Scan for the cell matching the given text and deliver its (X, Y) coordinate at center. 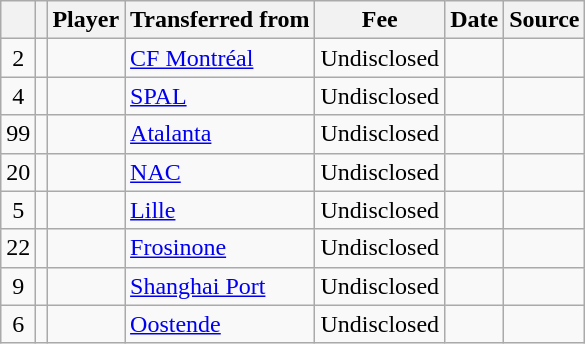
Lille (220, 210)
Fee (380, 20)
6 (18, 324)
NAC (220, 172)
22 (18, 248)
9 (18, 286)
SPAL (220, 96)
2 (18, 58)
Shanghai Port (220, 286)
Source (544, 20)
5 (18, 210)
Date (474, 20)
Frosinone (220, 248)
4 (18, 96)
CF Montréal (220, 58)
Player (86, 20)
20 (18, 172)
Oostende (220, 324)
Atalanta (220, 134)
99 (18, 134)
Transferred from (220, 20)
